Output the (x, y) coordinate of the center of the cell containing the given text.  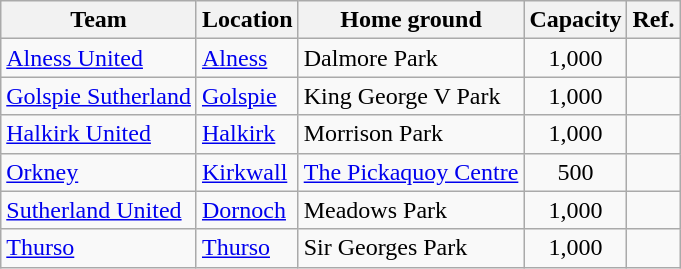
Meadows Park (411, 210)
Morrison Park (411, 134)
Team (99, 20)
500 (576, 172)
Home ground (411, 20)
Alness United (99, 58)
Halkirk United (99, 134)
Alness (247, 58)
Sir Georges Park (411, 248)
Location (247, 20)
Orkney (99, 172)
Halkirk (247, 134)
Golspie Sutherland (99, 96)
The Pickaquoy Centre (411, 172)
Ref. (654, 20)
Sutherland United (99, 210)
Kirkwall (247, 172)
Golspie (247, 96)
Dalmore Park (411, 58)
Dornoch (247, 210)
King George V Park (411, 96)
Capacity (576, 20)
